Detect which cell encompasses the target text, then output its [x, y] center coordinate. 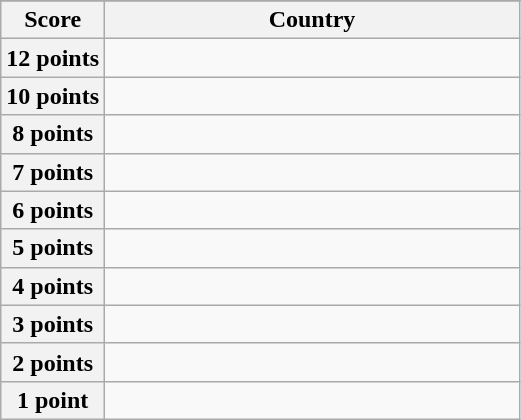
3 points [53, 324]
5 points [53, 248]
6 points [53, 210]
2 points [53, 362]
Country [312, 20]
10 points [53, 96]
8 points [53, 134]
7 points [53, 172]
Score [53, 20]
12 points [53, 58]
1 point [53, 400]
4 points [53, 286]
